From the cell containing the given text, extract its center point as [X, Y] coordinate. 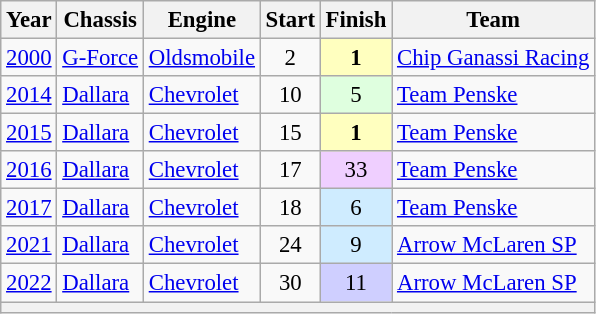
17 [290, 170]
2022 [29, 283]
Year [29, 20]
2016 [29, 170]
6 [356, 208]
Chassis [100, 20]
2000 [29, 58]
2014 [29, 95]
Chip Ganassi Racing [494, 58]
10 [290, 95]
30 [290, 283]
24 [290, 245]
G-Force [100, 58]
18 [290, 208]
5 [356, 95]
2 [290, 58]
Engine [202, 20]
33 [356, 170]
2021 [29, 245]
Start [290, 20]
9 [356, 245]
Oldsmobile [202, 58]
2017 [29, 208]
Finish [356, 20]
Team [494, 20]
15 [290, 133]
11 [356, 283]
2015 [29, 133]
